Extract the [x, y] coordinate from the center of the cell holding the provided text.  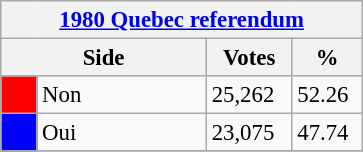
25,262 [249, 95]
% [328, 58]
Non [122, 95]
Oui [122, 133]
1980 Quebec referendum [182, 20]
Votes [249, 58]
23,075 [249, 133]
Side [104, 58]
47.74 [328, 133]
52.26 [328, 95]
